Locate the cell with the specified text and output its (x, y) center coordinate. 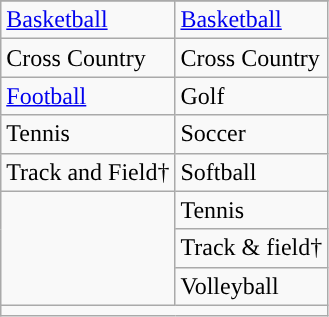
Golf (252, 96)
Track and Field† (88, 172)
Track & field† (252, 248)
Soccer (252, 134)
Volleyball (252, 286)
Softball (252, 172)
Football (88, 96)
